Return the (X, Y) coordinate for the center point of the cell that contains the specified text.  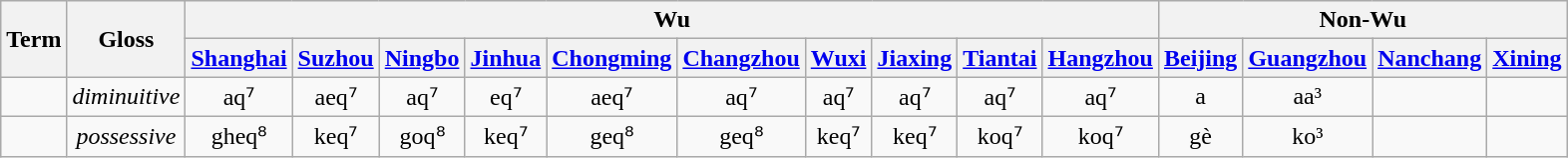
Gloss (126, 39)
Ningbo (422, 58)
Tiantai (999, 58)
diminuitive (126, 97)
gheq⁸ (239, 136)
Suzhou (335, 58)
Hangzhou (1100, 58)
ko³ (1308, 136)
Nanchang (1430, 58)
eq⁷ (506, 97)
Shanghai (239, 58)
Beijing (1200, 58)
Term (34, 39)
Jiaxing (915, 58)
a (1200, 97)
gè (1200, 136)
Jinhua (506, 58)
aa³ (1308, 97)
Wuxi (838, 58)
Changzhou (741, 58)
Chongming (612, 58)
Wu (672, 20)
Guangzhou (1308, 58)
Xining (1527, 58)
goq⁸ (422, 136)
Non-Wu (1363, 20)
possessive (126, 136)
